Pinpoint the cell where the given text exists, returning its [x, y] midpoint coordinate. 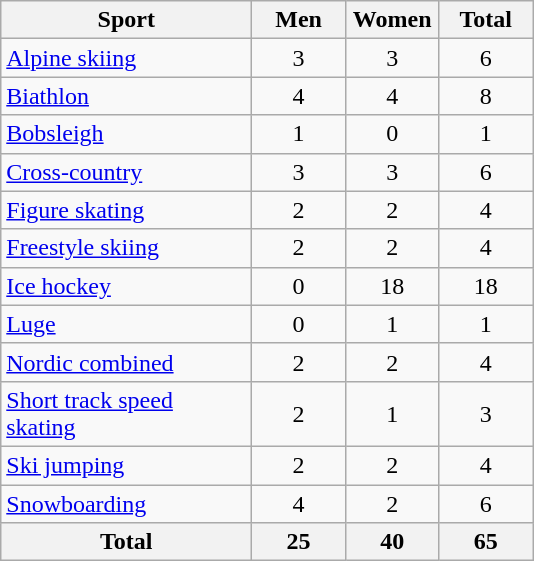
Figure skating [126, 210]
Alpine skiing [126, 58]
65 [486, 542]
Bobsleigh [126, 134]
Ice hockey [126, 286]
40 [392, 542]
Sport [126, 20]
Ski jumping [126, 465]
Snowboarding [126, 503]
Luge [126, 324]
Cross-country [126, 172]
25 [299, 542]
Freestyle skiing [126, 248]
Women [392, 20]
Biathlon [126, 96]
8 [486, 96]
Nordic combined [126, 362]
Short track speed skating [126, 414]
Men [299, 20]
